Capture the cell that displays the provided text and extract its [X, Y] central coordinate. 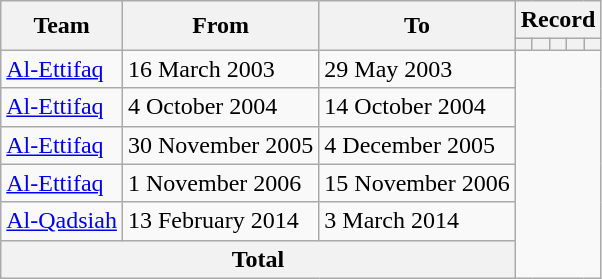
3 March 2014 [417, 221]
To [417, 26]
From [220, 26]
Total [258, 259]
4 December 2005 [417, 145]
1 November 2006 [220, 183]
30 November 2005 [220, 145]
15 November 2006 [417, 183]
4 October 2004 [220, 107]
16 March 2003 [220, 69]
29 May 2003 [417, 69]
Al-Qadsiah [62, 221]
14 October 2004 [417, 107]
13 February 2014 [220, 221]
Team [62, 26]
Record [558, 20]
